Find where the given text appears and provide that cell's center as [X, Y] coordinate. 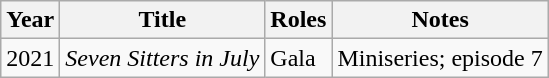
Notes [440, 20]
2021 [30, 58]
Gala [298, 58]
Roles [298, 20]
Year [30, 20]
Seven Sitters in July [162, 58]
Miniseries; episode 7 [440, 58]
Title [162, 20]
